For the text-containing cell, return its midpoint in (x, y) coordinate format. 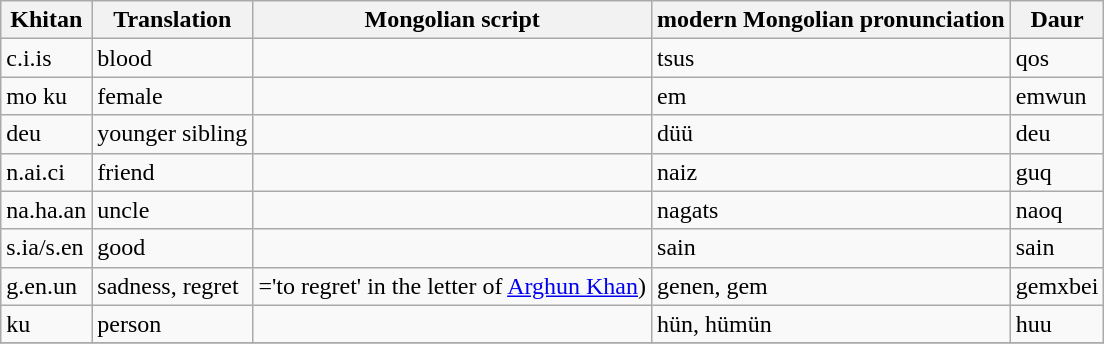
Daur (1057, 20)
guq (1057, 172)
ku (46, 324)
Translation (172, 20)
huu (1057, 324)
Mongolian script (452, 20)
uncle (172, 210)
s.ia/s.en (46, 248)
younger sibling (172, 134)
emwun (1057, 96)
genen, gem (832, 286)
friend (172, 172)
nagats (832, 210)
naiz (832, 172)
na.ha.an (46, 210)
c.i.is (46, 58)
Khitan (46, 20)
g.en.un (46, 286)
n.ai.ci (46, 172)
gemxbei (1057, 286)
good (172, 248)
person (172, 324)
='to regret' in the letter of Arghun Khan) (452, 286)
female (172, 96)
hün, hümün (832, 324)
sadness, regret (172, 286)
blood (172, 58)
qos (1057, 58)
tsus (832, 58)
em (832, 96)
düü (832, 134)
mo ku (46, 96)
modern Mongolian pronunciation (832, 20)
naoq (1057, 210)
